Pinpoint the cell where the given text exists, returning its [x, y] midpoint coordinate. 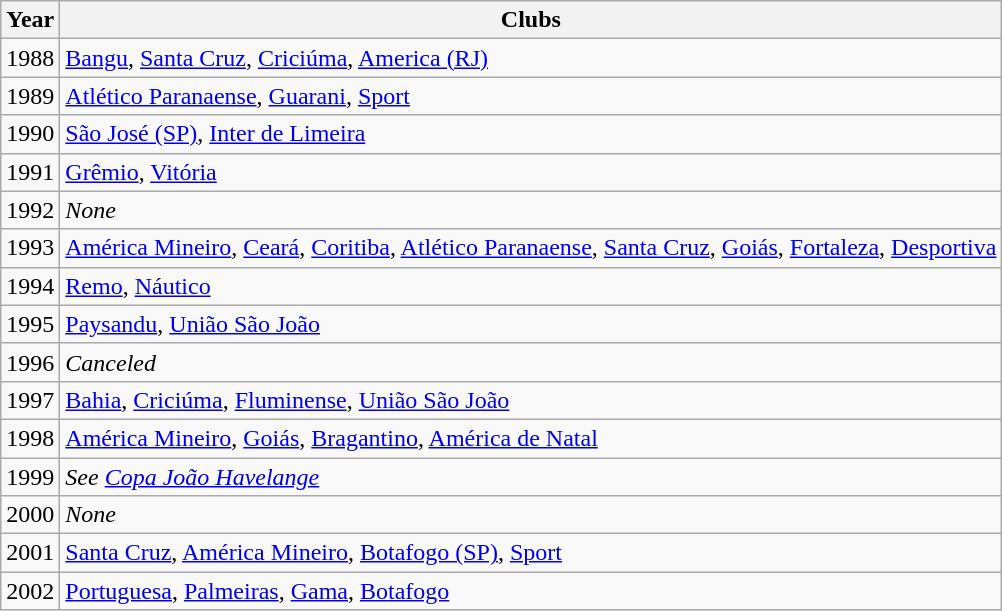
Remo, Náutico [531, 286]
Bahia, Criciúma, Fluminense, União São João [531, 400]
1996 [30, 362]
1991 [30, 172]
See Copa João Havelange [531, 477]
Year [30, 20]
1990 [30, 134]
2000 [30, 515]
Bangu, Santa Cruz, Criciúma, America (RJ) [531, 58]
1988 [30, 58]
Paysandu, União São João [531, 324]
1998 [30, 438]
1992 [30, 210]
1994 [30, 286]
Grêmio, Vitória [531, 172]
2001 [30, 553]
Portuguesa, Palmeiras, Gama, Botafogo [531, 591]
1995 [30, 324]
1999 [30, 477]
Canceled [531, 362]
Clubs [531, 20]
América Mineiro, Goiás, Bragantino, América de Natal [531, 438]
Atlético Paranaense, Guarani, Sport [531, 96]
América Mineiro, Ceará, Coritiba, Atlético Paranaense, Santa Cruz, Goiás, Fortaleza, Desportiva [531, 248]
1989 [30, 96]
1993 [30, 248]
São José (SP), Inter de Limeira [531, 134]
1997 [30, 400]
2002 [30, 591]
Santa Cruz, América Mineiro, Botafogo (SP), Sport [531, 553]
